Identify which cell holds the provided text, then report its [x, y] central coordinate. 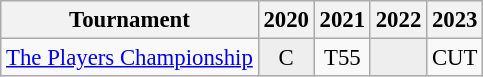
2020 [286, 20]
2021 [342, 20]
2023 [455, 20]
T55 [342, 58]
C [286, 58]
The Players Championship [130, 58]
CUT [455, 58]
2022 [398, 20]
Tournament [130, 20]
